From the cell containing the given text, extract its center point as [X, Y] coordinate. 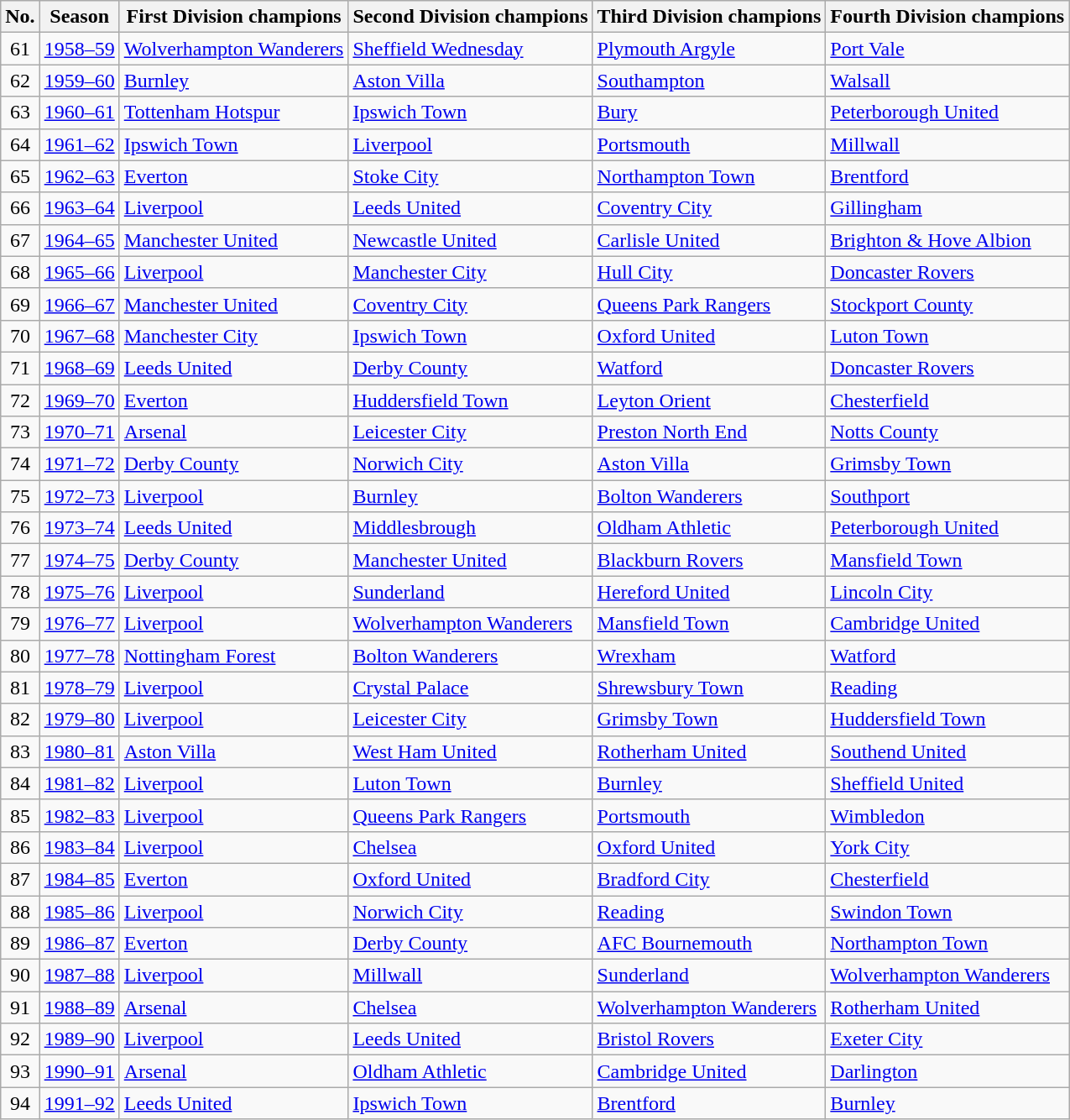
Wimbledon [947, 815]
82 [20, 720]
1974–75 [79, 560]
1965–66 [79, 272]
80 [20, 656]
63 [20, 113]
1978–79 [79, 688]
84 [20, 783]
Leyton Orient [709, 400]
1960–61 [79, 113]
1989–90 [79, 1039]
1980–81 [79, 751]
1987–88 [79, 976]
Port Vale [947, 49]
Hereford United [709, 592]
91 [20, 1007]
Bradford City [709, 879]
1979–80 [79, 720]
Bury [709, 113]
71 [20, 368]
Season [79, 17]
Lincoln City [947, 592]
Stoke City [470, 176]
1967–68 [79, 336]
Sheffield Wednesday [470, 49]
70 [20, 336]
1959–60 [79, 81]
Carlisle United [709, 240]
1988–89 [79, 1007]
68 [20, 272]
81 [20, 688]
1966–67 [79, 304]
62 [20, 81]
1962–63 [79, 176]
Sheffield United [947, 783]
64 [20, 144]
1990–91 [79, 1071]
1975–76 [79, 592]
No. [20, 17]
88 [20, 911]
1973–74 [79, 528]
York City [947, 847]
89 [20, 944]
Notts County [947, 432]
Third Division champions [709, 17]
1984–85 [79, 879]
1971–72 [79, 464]
Bristol Rovers [709, 1039]
94 [20, 1103]
75 [20, 496]
Fourth Division champions [947, 17]
86 [20, 847]
Preston North End [709, 432]
1983–84 [79, 847]
Hull City [709, 272]
Southend United [947, 751]
65 [20, 176]
93 [20, 1071]
1958–59 [79, 49]
1976–77 [79, 624]
1969–70 [79, 400]
72 [20, 400]
79 [20, 624]
Crystal Palace [470, 688]
78 [20, 592]
Second Division champions [470, 17]
First Division champions [233, 17]
69 [20, 304]
Gillingham [947, 208]
Brighton & Hove Albion [947, 240]
1991–92 [79, 1103]
1963–64 [79, 208]
83 [20, 751]
Southport [947, 496]
76 [20, 528]
1985–86 [79, 911]
61 [20, 49]
1986–87 [79, 944]
Blackburn Rovers [709, 560]
Plymouth Argyle [709, 49]
West Ham United [470, 751]
Nottingham Forest [233, 656]
AFC Bournemouth [709, 944]
Swindon Town [947, 911]
66 [20, 208]
1964–65 [79, 240]
90 [20, 976]
1970–71 [79, 432]
67 [20, 240]
Southampton [709, 81]
1982–83 [79, 815]
Walsall [947, 81]
1981–82 [79, 783]
1968–69 [79, 368]
73 [20, 432]
Darlington [947, 1071]
74 [20, 464]
Exeter City [947, 1039]
Shrewsbury Town [709, 688]
77 [20, 560]
Tottenham Hotspur [233, 113]
92 [20, 1039]
87 [20, 879]
85 [20, 815]
Stockport County [947, 304]
Newcastle United [470, 240]
1961–62 [79, 144]
1977–78 [79, 656]
Middlesbrough [470, 528]
1972–73 [79, 496]
Wrexham [709, 656]
